Find where the given text appears and provide that cell's center as (X, Y) coordinate. 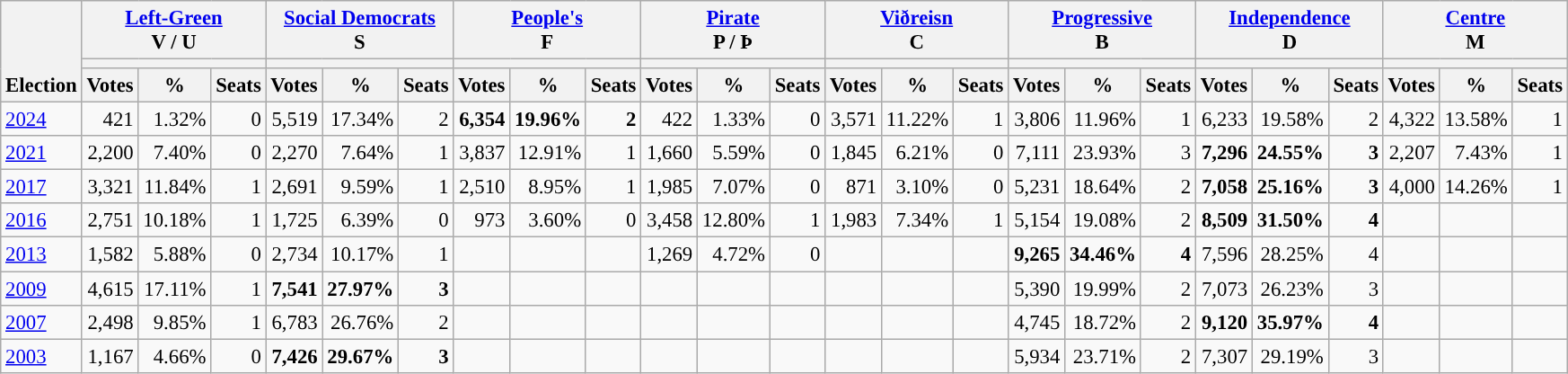
2,691 (295, 187)
4.66% (174, 356)
25.16% (1290, 187)
3,458 (670, 220)
1.33% (735, 120)
9,120 (1225, 322)
26.23% (1290, 289)
7,111 (1036, 153)
ViðreisnC (917, 31)
26.76% (361, 322)
3.60% (548, 220)
6,783 (295, 322)
1,845 (853, 153)
422 (670, 120)
7,058 (1225, 187)
12.80% (735, 220)
19.58% (1290, 120)
7.64% (361, 153)
5,390 (1036, 289)
23.93% (1103, 153)
5,519 (295, 120)
Election (41, 52)
10.17% (361, 254)
11.96% (1103, 120)
19.08% (1103, 220)
7,296 (1225, 153)
7,596 (1225, 254)
2,207 (1412, 153)
7,541 (295, 289)
9.85% (174, 322)
35.97% (1290, 322)
ProgressiveB (1103, 31)
2009 (41, 289)
2016 (41, 220)
7,426 (295, 356)
28.25% (1290, 254)
2,200 (110, 153)
7,073 (1225, 289)
9,265 (1036, 254)
421 (110, 120)
19.99% (1103, 289)
2,510 (481, 187)
31.50% (1290, 220)
2,751 (110, 220)
2024 (41, 120)
7.34% (918, 220)
5,934 (1036, 356)
29.67% (361, 356)
13.58% (1476, 120)
1,725 (295, 220)
2,498 (110, 322)
6.21% (918, 153)
4.72% (735, 254)
1,582 (110, 254)
23.71% (1103, 356)
1,167 (110, 356)
2021 (41, 153)
34.46% (1103, 254)
24.55% (1290, 153)
12.91% (548, 153)
4,000 (1412, 187)
1,983 (853, 220)
3,571 (853, 120)
6,354 (481, 120)
8.95% (548, 187)
19.96% (548, 120)
11.22% (918, 120)
3,837 (481, 153)
People'sF (548, 31)
2017 (41, 187)
4,322 (1412, 120)
1,660 (670, 153)
5,154 (1036, 220)
7.07% (735, 187)
2,270 (295, 153)
7,307 (1225, 356)
5.88% (174, 254)
3,321 (110, 187)
18.72% (1103, 322)
3.10% (918, 187)
973 (481, 220)
5.59% (735, 153)
2,734 (295, 254)
10.18% (174, 220)
27.97% (361, 289)
Left-GreenV / U (174, 31)
5,231 (1036, 187)
17.34% (361, 120)
IndependenceD (1290, 31)
6,233 (1225, 120)
2003 (41, 356)
6.39% (361, 220)
2007 (41, 322)
1.32% (174, 120)
1,985 (670, 187)
17.11% (174, 289)
18.64% (1103, 187)
1,269 (670, 254)
7.40% (174, 153)
14.26% (1476, 187)
2013 (41, 254)
4,615 (110, 289)
4,745 (1036, 322)
11.84% (174, 187)
8,509 (1225, 220)
CentreM (1475, 31)
9.59% (361, 187)
7.43% (1476, 153)
3,806 (1036, 120)
PirateP / Þ (733, 31)
Social DemocratsS (359, 31)
29.19% (1290, 356)
871 (853, 187)
